Identify which cell holds the provided text, then report its (X, Y) central coordinate. 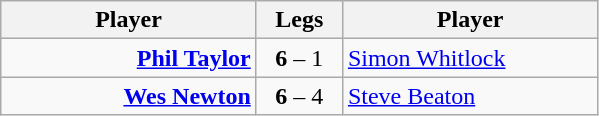
Phil Taylor (129, 58)
Simon Whitlock (470, 58)
6 – 4 (299, 96)
Wes Newton (129, 96)
Steve Beaton (470, 96)
Legs (299, 20)
6 – 1 (299, 58)
